Capture the cell that displays the provided text and extract its [x, y] central coordinate. 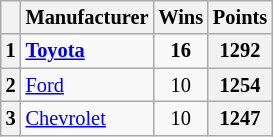
Wins [180, 17]
1254 [240, 85]
1 [11, 51]
Toyota [88, 51]
16 [180, 51]
Chevrolet [88, 118]
3 [11, 118]
2 [11, 85]
Manufacturer [88, 17]
1292 [240, 51]
Ford [88, 85]
1247 [240, 118]
Points [240, 17]
